Return the [X, Y] coordinate for the center point of the cell that contains the specified text.  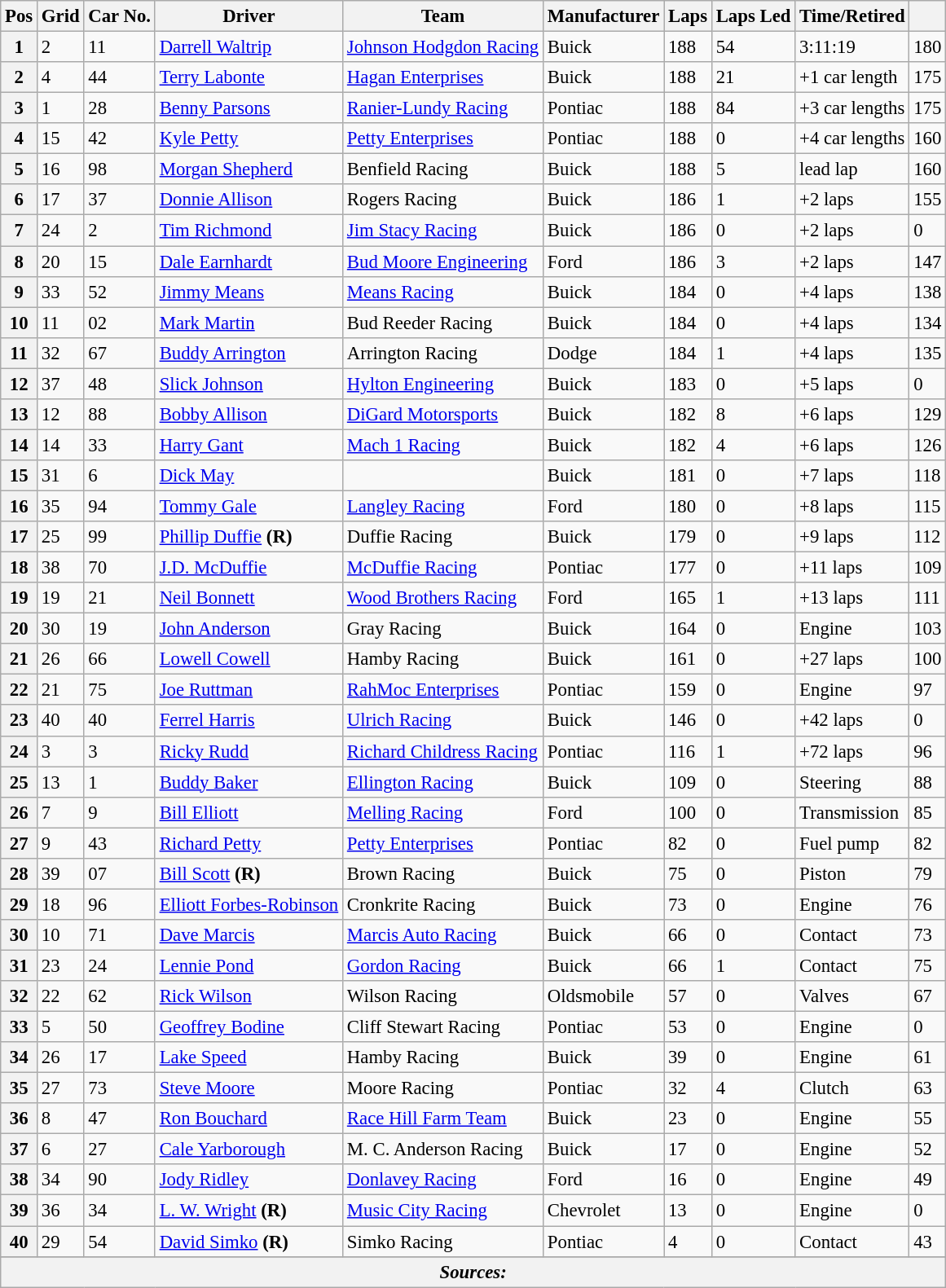
Rogers Racing [443, 200]
61 [927, 1057]
Cale Yarborough [249, 1150]
Arrington Racing [443, 353]
Elliott Forbes-Robinson [249, 904]
Grid [60, 16]
Manufacturer [604, 16]
Team [443, 16]
Ricky Rudd [249, 751]
Music City Racing [443, 1211]
Lennie Pond [249, 965]
Bill Elliott [249, 812]
Oldsmobile [604, 996]
115 [927, 506]
Dave Marcis [249, 935]
111 [927, 598]
Tommy Gale [249, 506]
+9 laps [852, 537]
70 [119, 568]
Bill Scott (R) [249, 874]
Bobby Allison [249, 415]
+8 laps [852, 506]
183 [688, 384]
Hylton Engineering [443, 384]
Simko Racing [443, 1242]
147 [927, 262]
63 [927, 1088]
146 [688, 721]
Cliff Stewart Racing [443, 1027]
Hagan Enterprises [443, 77]
48 [119, 384]
Cronkrite Racing [443, 904]
Ranier-Lundy Racing [443, 108]
+7 laps [852, 476]
Brown Racing [443, 874]
Valves [852, 996]
Geoffrey Bodine [249, 1027]
+27 laps [852, 659]
181 [688, 476]
Jimmy Means [249, 292]
55 [927, 1119]
90 [119, 1180]
135 [927, 353]
44 [119, 77]
M. C. Anderson Racing [443, 1150]
Clutch [852, 1088]
+11 laps [852, 568]
Benfield Racing [443, 169]
Langley Racing [443, 506]
Donnie Allison [249, 200]
Dodge [604, 353]
02 [119, 323]
Joe Ruttman [249, 690]
57 [688, 996]
129 [927, 415]
+13 laps [852, 598]
Gordon Racing [443, 965]
Laps Led [753, 16]
Jim Stacy Racing [443, 231]
62 [119, 996]
47 [119, 1119]
Laps [688, 16]
Lake Speed [249, 1057]
L. W. Wright (R) [249, 1211]
42 [119, 138]
Steering [852, 782]
Ron Bouchard [249, 1119]
98 [119, 169]
161 [688, 659]
Piston [852, 874]
Johnson Hodgdon Racing [443, 47]
177 [688, 568]
Richard Petty [249, 843]
Gray Racing [443, 629]
Race Hill Farm Team [443, 1119]
118 [927, 476]
McDuffie Racing [443, 568]
165 [688, 598]
+42 laps [852, 721]
179 [688, 537]
Ellington Racing [443, 782]
Mark Martin [249, 323]
+1 car length [852, 77]
Mach 1 Racing [443, 445]
3:11:19 [852, 47]
Jody Ridley [249, 1180]
138 [927, 292]
Fuel pump [852, 843]
Darrell Waltrip [249, 47]
Marcis Auto Racing [443, 935]
126 [927, 445]
Ferrel Harris [249, 721]
07 [119, 874]
John Anderson [249, 629]
85 [927, 812]
49 [927, 1180]
Pos [20, 16]
84 [753, 108]
99 [119, 537]
Richard Childress Racing [443, 751]
Melling Racing [443, 812]
159 [688, 690]
Sources: [473, 1272]
Benny Parsons [249, 108]
94 [119, 506]
Slick Johnson [249, 384]
lead lap [852, 169]
+3 car lengths [852, 108]
Chevrolet [604, 1211]
79 [927, 874]
Phillip Duffie (R) [249, 537]
Wood Brothers Racing [443, 598]
Ulrich Racing [443, 721]
J.D. McDuffie [249, 568]
Lowell Cowell [249, 659]
Bud Moore Engineering [443, 262]
Neil Bonnett [249, 598]
Morgan Shepherd [249, 169]
Buddy Arrington [249, 353]
134 [927, 323]
Time/Retired [852, 16]
+4 car lengths [852, 138]
Transmission [852, 812]
Harry Gant [249, 445]
Duffie Racing [443, 537]
+5 laps [852, 384]
53 [688, 1027]
Moore Racing [443, 1088]
155 [927, 200]
David Simko (R) [249, 1242]
Donlavey Racing [443, 1180]
Tim Richmond [249, 231]
Means Racing [443, 292]
103 [927, 629]
Steve Moore [249, 1088]
97 [927, 690]
Bud Reeder Racing [443, 323]
76 [927, 904]
164 [688, 629]
Buddy Baker [249, 782]
Wilson Racing [443, 996]
Rick Wilson [249, 996]
Car No. [119, 16]
116 [688, 751]
+72 laps [852, 751]
50 [119, 1027]
Terry Labonte [249, 77]
Driver [249, 16]
112 [927, 537]
Dick May [249, 476]
71 [119, 935]
RahMoc Enterprises [443, 690]
DiGard Motorsports [443, 415]
Dale Earnhardt [249, 262]
Kyle Petty [249, 138]
